Provide the (X, Y) coordinate of the cell's center where the given text is located.  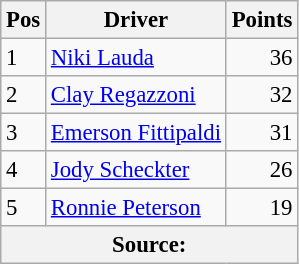
Driver (136, 20)
Jody Scheckter (136, 170)
Pos (24, 20)
3 (24, 133)
Source: (150, 245)
26 (262, 170)
Points (262, 20)
4 (24, 170)
Niki Lauda (136, 58)
2 (24, 95)
Clay Regazzoni (136, 95)
1 (24, 58)
5 (24, 208)
Emerson Fittipaldi (136, 133)
31 (262, 133)
19 (262, 208)
Ronnie Peterson (136, 208)
32 (262, 95)
36 (262, 58)
